Extract the [x, y] coordinate from the center of the cell holding the provided text.  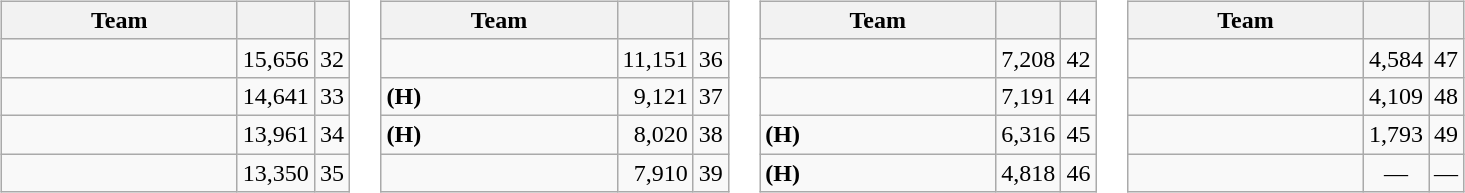
6,316 [1028, 134]
39 [710, 173]
15,656 [276, 58]
49 [1446, 134]
34 [332, 134]
38 [710, 134]
1,793 [1396, 134]
11,151 [655, 58]
13,350 [276, 173]
46 [1078, 173]
37 [710, 96]
4,584 [1396, 58]
33 [332, 96]
45 [1078, 134]
36 [710, 58]
44 [1078, 96]
4,818 [1028, 173]
9,121 [655, 96]
4,109 [1396, 96]
7,208 [1028, 58]
8,020 [655, 134]
14,641 [276, 96]
32 [332, 58]
13,961 [276, 134]
7,910 [655, 173]
47 [1446, 58]
42 [1078, 58]
35 [332, 173]
7,191 [1028, 96]
48 [1446, 96]
